Output the [X, Y] coordinate of the center of the cell containing the given text.  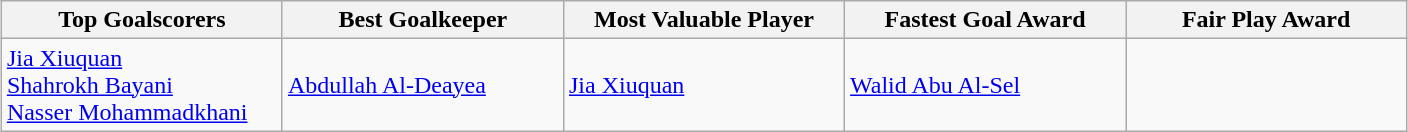
Top Goalscorers [142, 20]
Most Valuable Player [704, 20]
Jia Xiuquan [704, 85]
Best Goalkeeper [422, 20]
Fair Play Award [1266, 20]
Abdullah Al-Deayea [422, 85]
Walid Abu Al-Sel [986, 85]
Jia Xiuquan Shahrokh Bayani Nasser Mohammadkhani [142, 85]
Fastest Goal Award [986, 20]
